Output the (x, y) coordinate of the center of the cell containing the given text.  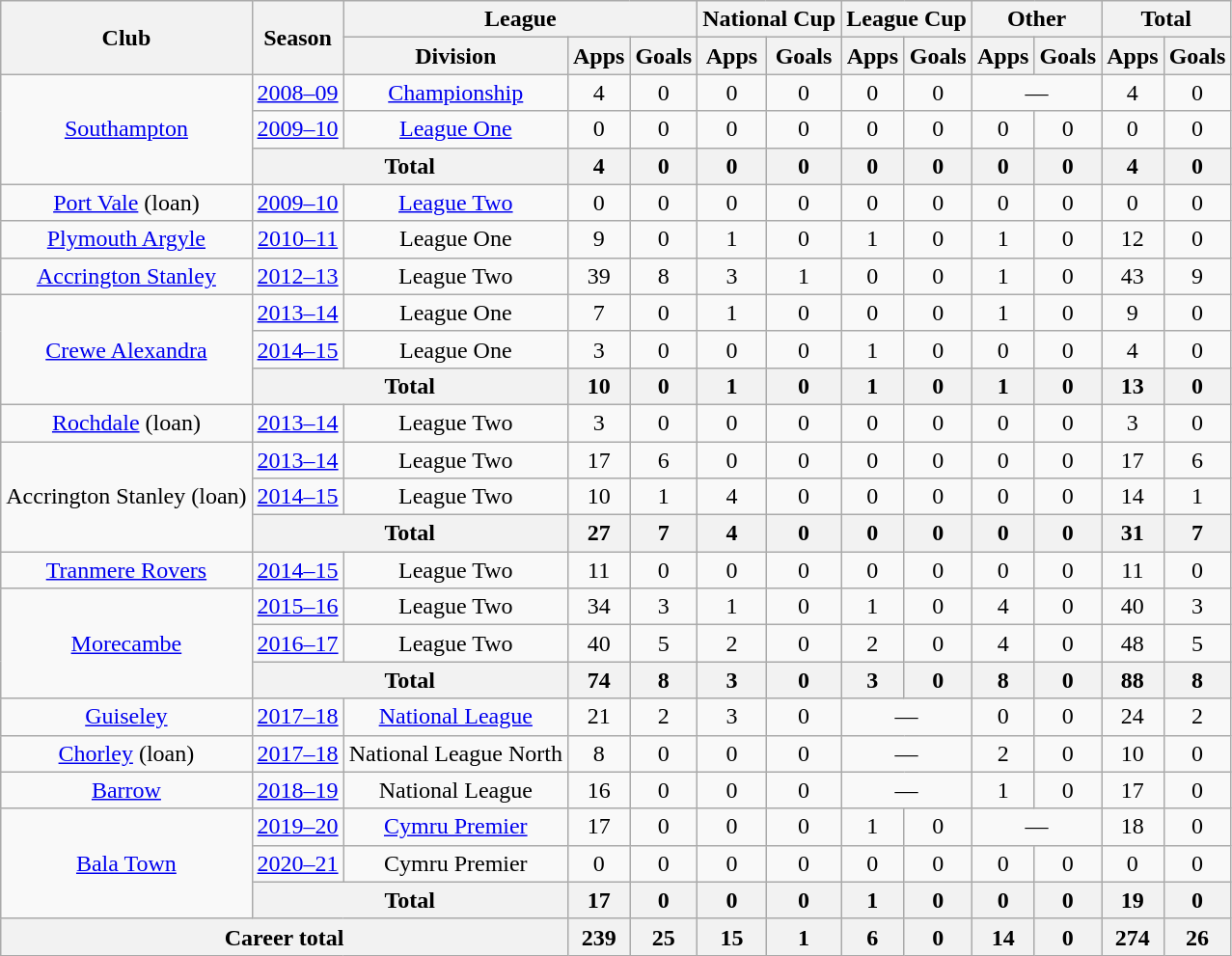
Division (455, 56)
Championship (455, 93)
88 (1133, 680)
21 (598, 717)
Chorley (loan) (126, 753)
39 (598, 276)
National League North (455, 753)
Port Vale (loan) (126, 203)
31 (1133, 533)
12 (1133, 239)
League Cup (907, 19)
34 (598, 607)
74 (598, 680)
16 (598, 790)
Guiseley (126, 717)
2019–20 (297, 827)
Rochdale (loan) (126, 423)
2018–19 (297, 790)
26 (1197, 937)
43 (1133, 276)
13 (1133, 386)
2016–17 (297, 643)
Plymouth Argyle (126, 239)
18 (1133, 827)
Club (126, 38)
2015–16 (297, 607)
League (520, 19)
24 (1133, 717)
2010–11 (297, 239)
274 (1133, 937)
Other (1036, 19)
Bala Town (126, 863)
2012–13 (297, 276)
27 (598, 533)
239 (598, 937)
Tranmere Rovers (126, 570)
2020–21 (297, 863)
19 (1133, 900)
Career total (285, 937)
2008–09 (297, 93)
Barrow (126, 790)
Morecambe (126, 643)
25 (664, 937)
Season (297, 38)
Southampton (126, 129)
Crewe Alexandra (126, 349)
15 (732, 937)
Accrington Stanley (loan) (126, 497)
Accrington Stanley (126, 276)
48 (1133, 643)
National Cup (770, 19)
